Extract the [X, Y] coordinate from the center of the cell holding the provided text.  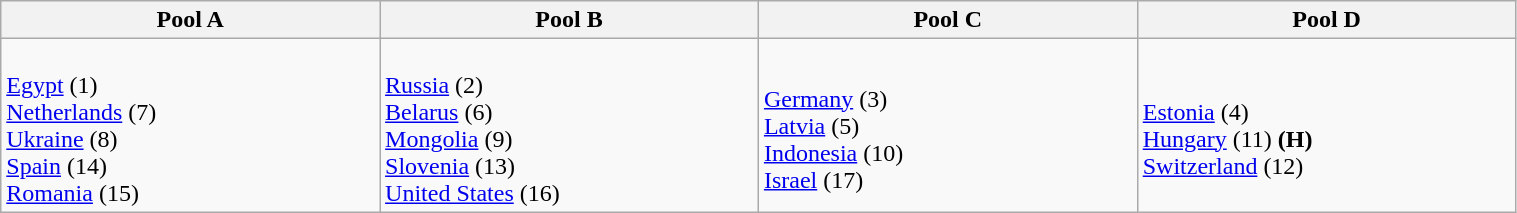
Estonia (4) Hungary (11) (H) Switzerland (12) [1326, 126]
Pool C [948, 20]
Pool D [1326, 20]
Egypt (1) Netherlands (7) Ukraine (8) Spain (14) Romania (15) [190, 126]
Pool A [190, 20]
Pool B [570, 20]
Russia (2) Belarus (6) Mongolia (9) Slovenia (13) United States (16) [570, 126]
Germany (3) Latvia (5) Indonesia (10) Israel (17) [948, 126]
